Extract the (x, y) coordinate from the center of the cell holding the provided text.  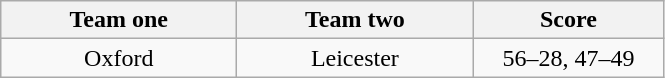
Leicester (355, 58)
Oxford (119, 58)
56–28, 47–49 (568, 58)
Team two (355, 20)
Score (568, 20)
Team one (119, 20)
